Return the (x, y) coordinate for the center point of the cell that contains the specified text.  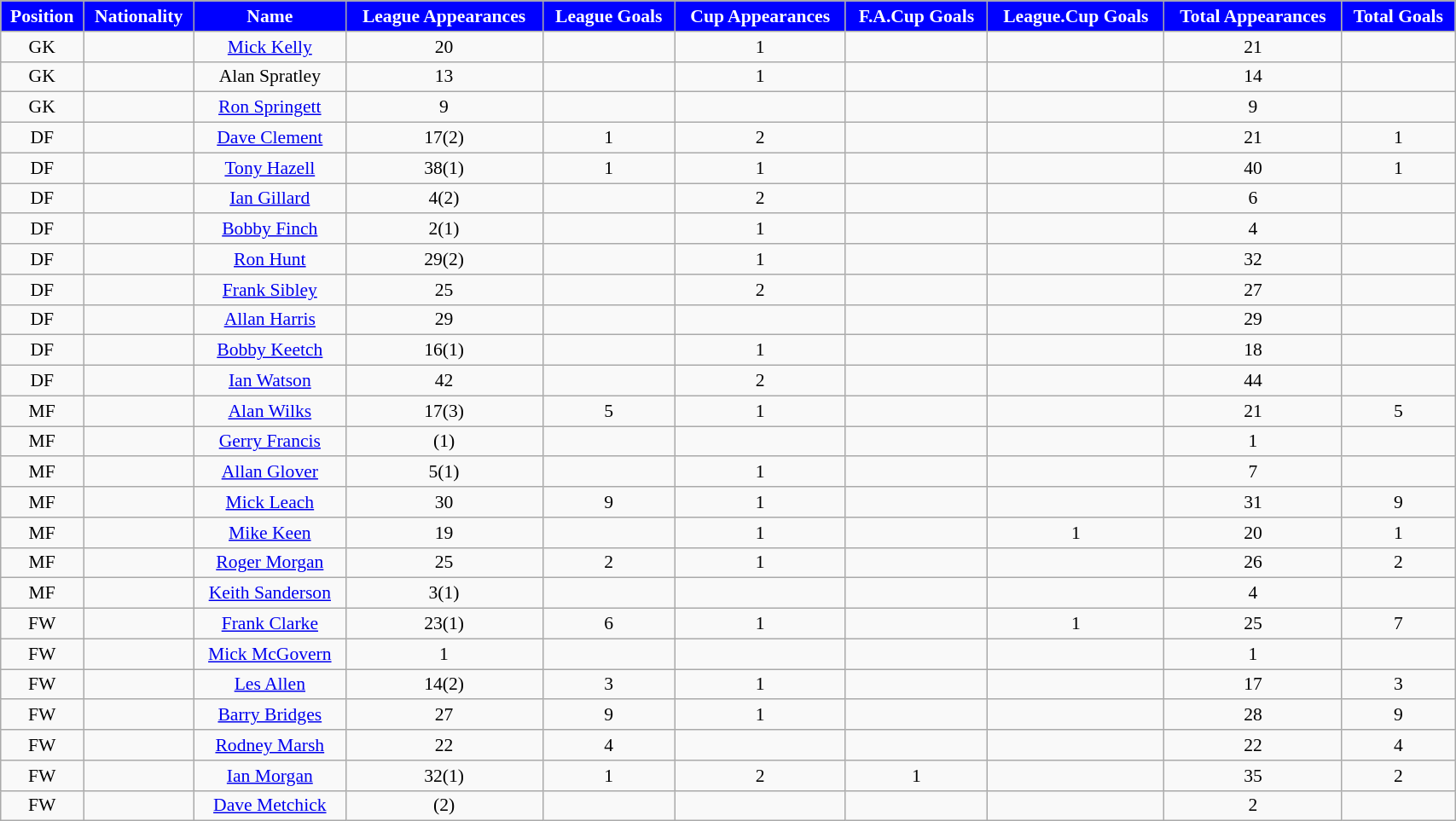
Ian Morgan (270, 776)
Name (270, 16)
Total Goals (1399, 16)
44 (1253, 381)
Mick Leach (270, 502)
Ron Hunt (270, 259)
2(1) (444, 229)
Dave Clement (270, 138)
32(1) (444, 776)
17(2) (444, 138)
F.A.Cup Goals (916, 16)
Mick McGovern (270, 654)
28 (1253, 715)
Barry Bridges (270, 715)
14(2) (444, 685)
Nationality (139, 16)
29(2) (444, 259)
Allan Glover (270, 472)
23(1) (444, 624)
(1) (444, 442)
League Appearances (444, 16)
(2) (444, 806)
Frank Sibley (270, 290)
14 (1253, 77)
3(1) (444, 593)
13 (444, 77)
18 (1253, 350)
Rodney Marsh (270, 745)
Bobby Keetch (270, 350)
31 (1253, 502)
17 (1253, 685)
Ron Springett (270, 107)
30 (444, 502)
League Goals (609, 16)
Frank Clarke (270, 624)
Total Appearances (1253, 16)
Mick Kelly (270, 47)
5(1) (444, 472)
Keith Sanderson (270, 593)
Alan Spratley (270, 77)
26 (1253, 563)
35 (1253, 776)
Mike Keen (270, 533)
Dave Metchick (270, 806)
League.Cup Goals (1076, 16)
32 (1253, 259)
Tony Hazell (270, 168)
40 (1253, 168)
Gerry Francis (270, 442)
Cup Appearances (759, 16)
4(2) (444, 199)
Position (43, 16)
Bobby Finch (270, 229)
19 (444, 533)
16(1) (444, 350)
42 (444, 381)
17(3) (444, 411)
Alan Wilks (270, 411)
Ian Watson (270, 381)
Allan Harris (270, 320)
Les Allen (270, 685)
Ian Gillard (270, 199)
38(1) (444, 168)
Roger Morgan (270, 563)
